For the text-containing cell, return its midpoint in [X, Y] coordinate format. 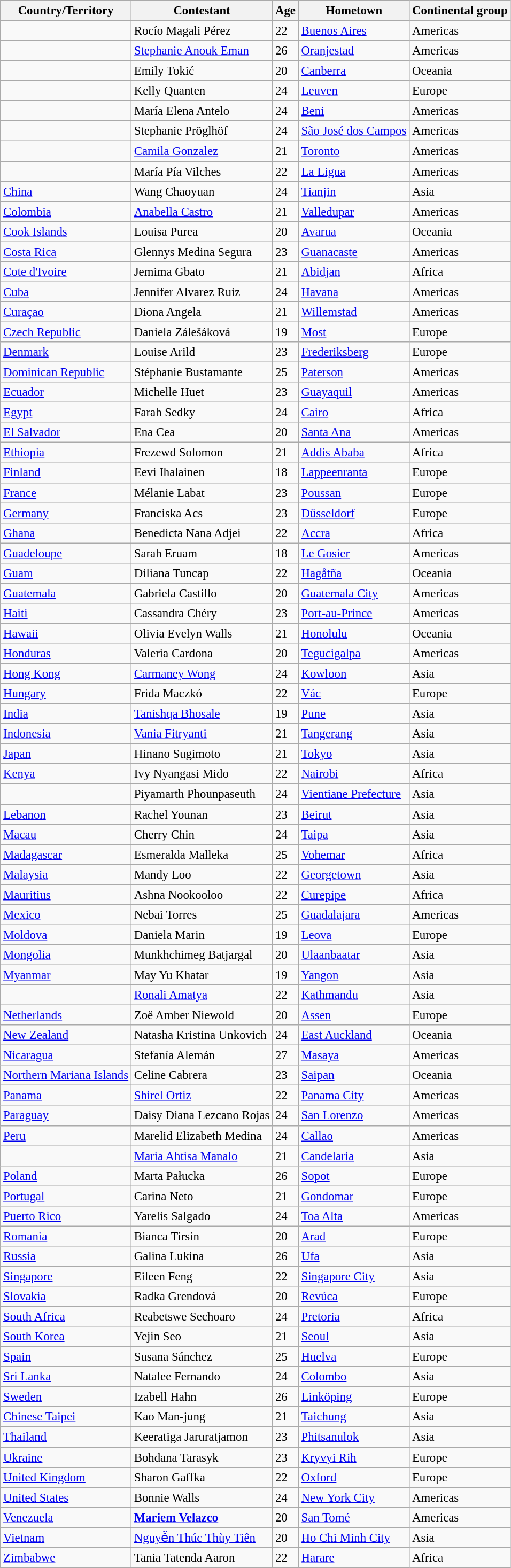
Curepipe [354, 895]
Nairobi [354, 774]
Toronto [354, 151]
Ronali Amatya [202, 995]
Izabell Hahn [202, 1397]
Poussan [354, 493]
Marelid Elizabeth Medina [202, 1136]
El Salvador [66, 432]
Venezuela [66, 1517]
Hinano Sugimoto [202, 754]
San Tomé [354, 1517]
Gabriela Castillo [202, 593]
Vientiane Prefecture [354, 794]
Frezewd Solomon [202, 453]
Tegucigalpa [354, 654]
Colombia [66, 212]
Germany [66, 513]
Czech Republic [66, 332]
Vác [354, 694]
Slovakia [66, 1297]
Addis Ababa [354, 453]
South Korea [66, 1337]
Buenos Aires [354, 31]
Cook Islands [66, 231]
Daniela Zálešáková [202, 332]
Kathmandu [354, 995]
Rachel Younan [202, 814]
Ukraine [66, 1457]
Nebai Torres [202, 915]
Olivia Evelyn Walls [202, 633]
Leuven [354, 91]
Huelva [354, 1357]
Frida Maczkó [202, 694]
Ecuador [66, 392]
Pretoria [354, 1317]
Carina Neto [202, 1196]
Bohdana Tarasyk [202, 1457]
Eileen Feng [202, 1276]
Accra [354, 533]
Northern Mariana Islands [66, 1075]
Peru [66, 1136]
La Ligua [354, 172]
Canberra [354, 71]
Assen [354, 1015]
Valledupar [354, 212]
Esmeralda Malleka [202, 855]
Leova [354, 935]
Vohemar [354, 855]
Mandy Loo [202, 874]
Portugal [66, 1196]
Egypt [66, 413]
Shirel Ortiz [202, 1096]
Arad [354, 1236]
Marta Pałucka [202, 1176]
Emily Tokić [202, 71]
Ulaanbaatar [354, 955]
Galina Lukina [202, 1256]
New Zealand [66, 1035]
Guadeloupe [66, 553]
Sweden [66, 1397]
Anabella Castro [202, 212]
Michelle Huet [202, 392]
Sarah Eruam [202, 553]
Honolulu [354, 633]
Natalee Fernando [202, 1377]
Guanacaste [354, 252]
New York City [354, 1497]
Susana Sánchez [202, 1357]
Tania Tatenda Aaron [202, 1558]
Louisa Purea [202, 231]
Country/Territory [66, 11]
Cuba [66, 292]
Radka Grendová [202, 1297]
Haiti [66, 614]
Natasha Kristina Unkovich [202, 1035]
Most [354, 332]
Contestant [202, 11]
Netherlands [66, 1015]
Ivy Nyangasi Mido [202, 774]
Candelaria [354, 1156]
Maria Ahtisa Manalo [202, 1156]
Myanmar [66, 975]
Guatemala [66, 593]
Kryvyi Rih [354, 1457]
Panama [66, 1096]
Willemstad [354, 312]
Yangon [354, 975]
Denmark [66, 352]
Honduras [66, 654]
Paterson [354, 372]
Celine Cabrera [202, 1075]
27 [285, 1055]
Tianjin [354, 191]
Ethiopia [66, 453]
Paraguay [66, 1116]
Vania Fitryanti [202, 734]
Singapore [66, 1276]
South Africa [66, 1317]
Kelly Quanten [202, 91]
Carmaney Wong [202, 674]
Indonesia [66, 734]
Costa Rica [66, 252]
Reabetswe Sechoaro [202, 1317]
Tokyo [354, 754]
Cairo [354, 413]
Cherry Chin [202, 834]
Cote d'Ivoire [66, 272]
Avarua [354, 231]
Taipa [354, 834]
Ho Chi Minh City [354, 1538]
Masaya [354, 1055]
India [66, 714]
Nicaragua [66, 1055]
Hawaii [66, 633]
Hagåtña [354, 573]
Russia [66, 1256]
Nguyễn Thúc Thùy Tiên [202, 1538]
Dominican Republic [66, 372]
Pune [354, 714]
Glennys Medina Segura [202, 252]
Georgetown [354, 874]
Rocío Magali Pérez [202, 31]
Zimbabwe [66, 1558]
Panama City [354, 1096]
Stephanie Anouk Eman [202, 51]
Tangerang [354, 734]
Hungary [66, 694]
Hong Kong [66, 674]
Romania [66, 1236]
Yarelis Salgado [202, 1216]
Abidjan [354, 272]
Bonnie Walls [202, 1497]
Kenya [66, 774]
Vietnam [66, 1538]
Ena Cea [202, 432]
France [66, 493]
Linköping [354, 1397]
Sharon Gaffka [202, 1477]
Singapore City [354, 1276]
Guatemala City [354, 593]
María Elena Antelo [202, 111]
Guadalajara [354, 915]
Colombo [354, 1377]
Tanishqa Bhosale [202, 714]
Guam [66, 573]
Ghana [66, 533]
May Yu Khatar [202, 975]
Seoul [354, 1337]
Japan [66, 754]
Diona Angela [202, 312]
Wang Chaoyuan [202, 191]
Lebanon [66, 814]
Havana [354, 292]
Moldova [66, 935]
Continental group [460, 11]
Stefanía Alemán [202, 1055]
Sopot [354, 1176]
Macau [66, 834]
Ashna Nookooloo [202, 895]
Franciska Acs [202, 513]
Yejin Seo [202, 1337]
Lappeenranta [354, 473]
Jemima Gbato [202, 272]
Bianca Tirsin [202, 1236]
Jennifer Alvarez Ruiz [202, 292]
Mongolia [66, 955]
United States [66, 1497]
Mariem Velazco [202, 1517]
Cassandra Chéry [202, 614]
Beirut [354, 814]
Taichung [354, 1417]
Zoë Amber Niewold [202, 1015]
Daniela Marin [202, 935]
Finland [66, 473]
United Kingdom [66, 1477]
Louise Arild [202, 352]
Piyamarth Phounpaseuth [202, 794]
Le Gosier [354, 553]
Thailand [66, 1437]
Düsseldorf [354, 513]
Harare [354, 1558]
Curaçao [66, 312]
Mélanie Labat [202, 493]
Munkhchimeg Batjargal [202, 955]
Revúca [354, 1297]
Callao [354, 1136]
Diliana Tuncap [202, 573]
Daisy Diana Lezcano Rojas [202, 1116]
China [66, 191]
Madagascar [66, 855]
Kowloon [354, 674]
Frederiksberg [354, 352]
Spain [66, 1357]
São José dos Campos [354, 131]
Puerto Rico [66, 1216]
Oxford [354, 1477]
San Lorenzo [354, 1116]
Port-au-Prince [354, 614]
Poland [66, 1176]
Sri Lanka [66, 1377]
Camila Gonzalez [202, 151]
Saipan [354, 1075]
Stéphanie Bustamante [202, 372]
Keeratiga Jaruratjamon [202, 1437]
Valeria Cardona [202, 654]
Gondomar [354, 1196]
Oranjestad [354, 51]
East Auckland [354, 1035]
Mexico [66, 915]
Malaysia [66, 874]
Mauritius [66, 895]
Kao Man-jung [202, 1417]
Farah Sedky [202, 413]
Age [285, 11]
Benedicta Nana Adjei [202, 533]
Stephanie Pröglhöf [202, 131]
Ufa [354, 1256]
Toa Alta [354, 1216]
Guayaquil [354, 392]
Phitsanulok [354, 1437]
Beni [354, 111]
Eevi Ihalainen [202, 473]
María Pía Vilches [202, 172]
Hometown [354, 11]
Santa Ana [354, 432]
Chinese Taipei [66, 1417]
